From the cell containing the given text, extract its center point as [X, Y] coordinate. 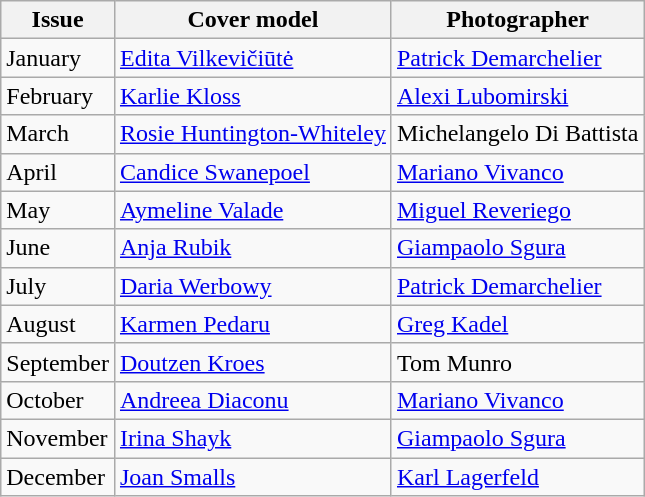
December [58, 477]
Andreea Diaconu [252, 400]
October [58, 400]
Greg Kadel [517, 324]
Joan Smalls [252, 477]
Michelangelo Di Battista [517, 134]
May [58, 210]
Anja Rubik [252, 248]
November [58, 438]
Alexi Lubomirski [517, 96]
July [58, 286]
January [58, 58]
Irina Shayk [252, 438]
Issue [58, 20]
Doutzen Kroes [252, 362]
June [58, 248]
April [58, 172]
Miguel Reveriego [517, 210]
February [58, 96]
Karlie Kloss [252, 96]
Daria Werbowy [252, 286]
Tom Munro [517, 362]
March [58, 134]
Photographer [517, 20]
Edita Vilkevičiūtė [252, 58]
September [58, 362]
Rosie Huntington-Whiteley [252, 134]
Karl Lagerfeld [517, 477]
Karmen Pedaru [252, 324]
Cover model [252, 20]
Aymeline Valade [252, 210]
Candice Swanepoel [252, 172]
August [58, 324]
